Locate the cell with the specified text and output its [X, Y] center coordinate. 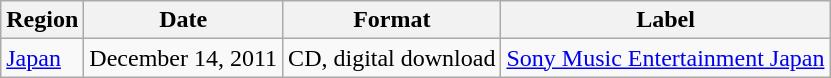
December 14, 2011 [184, 58]
Region [42, 20]
Label [666, 20]
Date [184, 20]
CD, digital download [392, 58]
Sony Music Entertainment Japan [666, 58]
Japan [42, 58]
Format [392, 20]
